Output the (X, Y) coordinate of the center of the cell containing the given text.  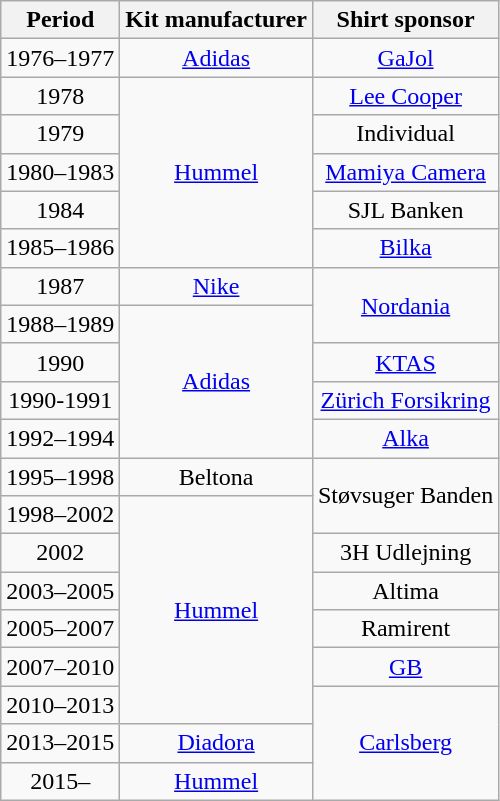
Bilka (405, 248)
Støvsuger Banden (405, 496)
GaJol (405, 58)
2013–2015 (60, 743)
1976–1977 (60, 58)
1990 (60, 362)
Altima (405, 591)
1995–1998 (60, 477)
1985–1986 (60, 248)
Nike (216, 286)
Mamiya Camera (405, 172)
Individual (405, 134)
SJL Banken (405, 210)
1980–1983 (60, 172)
Carlsberg (405, 743)
Period (60, 20)
Shirt sponsor (405, 20)
Lee Cooper (405, 96)
Nordania (405, 305)
1988–1989 (60, 324)
2003–2005 (60, 591)
2010–2013 (60, 705)
Zürich Forsikring (405, 400)
2007–2010 (60, 667)
1978 (60, 96)
KTAS (405, 362)
1992–1994 (60, 438)
Alka (405, 438)
2002 (60, 553)
Ramirent (405, 629)
2015– (60, 781)
1987 (60, 286)
1998–2002 (60, 515)
Kit manufacturer (216, 20)
Diadora (216, 743)
3H Udlejning (405, 553)
1990-1991 (60, 400)
Beltona (216, 477)
2005–2007 (60, 629)
1979 (60, 134)
1984 (60, 210)
GB (405, 667)
